Return [X, Y] of the center of cell containing provided text 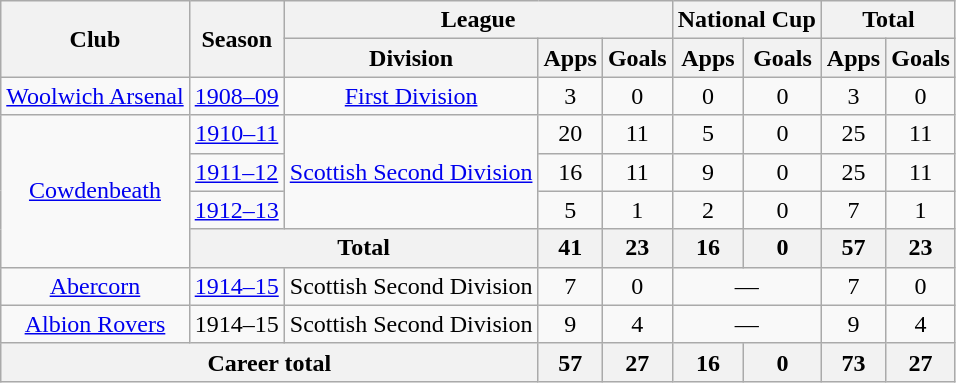
Albion Rovers [95, 324]
41 [570, 248]
Cowdenbeath [95, 191]
Season [236, 39]
20 [570, 134]
2 [708, 210]
Abercorn [95, 286]
1908–09 [236, 96]
National Cup [746, 20]
Career total [270, 362]
1912–13 [236, 210]
Woolwich Arsenal [95, 96]
Club [95, 39]
73 [853, 362]
Division [411, 58]
1911–12 [236, 172]
1910–11 [236, 134]
League [478, 20]
First Division [411, 96]
